Search for the cell housing the specified text and yield its (x, y) center coordinate. 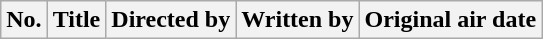
Written by (298, 20)
No. (24, 20)
Original air date (450, 20)
Directed by (171, 20)
Title (76, 20)
